Scan for the cell matching the given text and deliver its [x, y] coordinate at center. 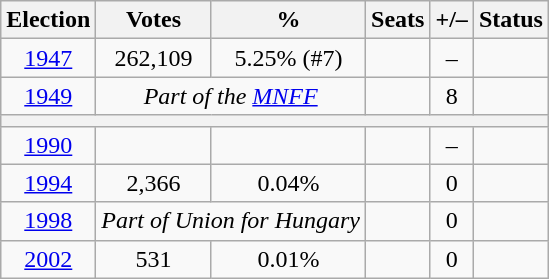
1990 [48, 145]
2002 [48, 259]
Election [48, 20]
Part of Union for Hungary [231, 221]
1994 [48, 183]
2,366 [154, 183]
1998 [48, 221]
Votes [154, 20]
0.01% [288, 259]
Part of the MNFF [231, 96]
262,109 [154, 58]
531 [154, 259]
% [288, 20]
1949 [48, 96]
1947 [48, 58]
5.25% (#7) [288, 58]
Status [510, 20]
8 [452, 96]
+/– [452, 20]
0.04% [288, 183]
Seats [398, 20]
